Pinpoint the cell where the given text exists, returning its (X, Y) midpoint coordinate. 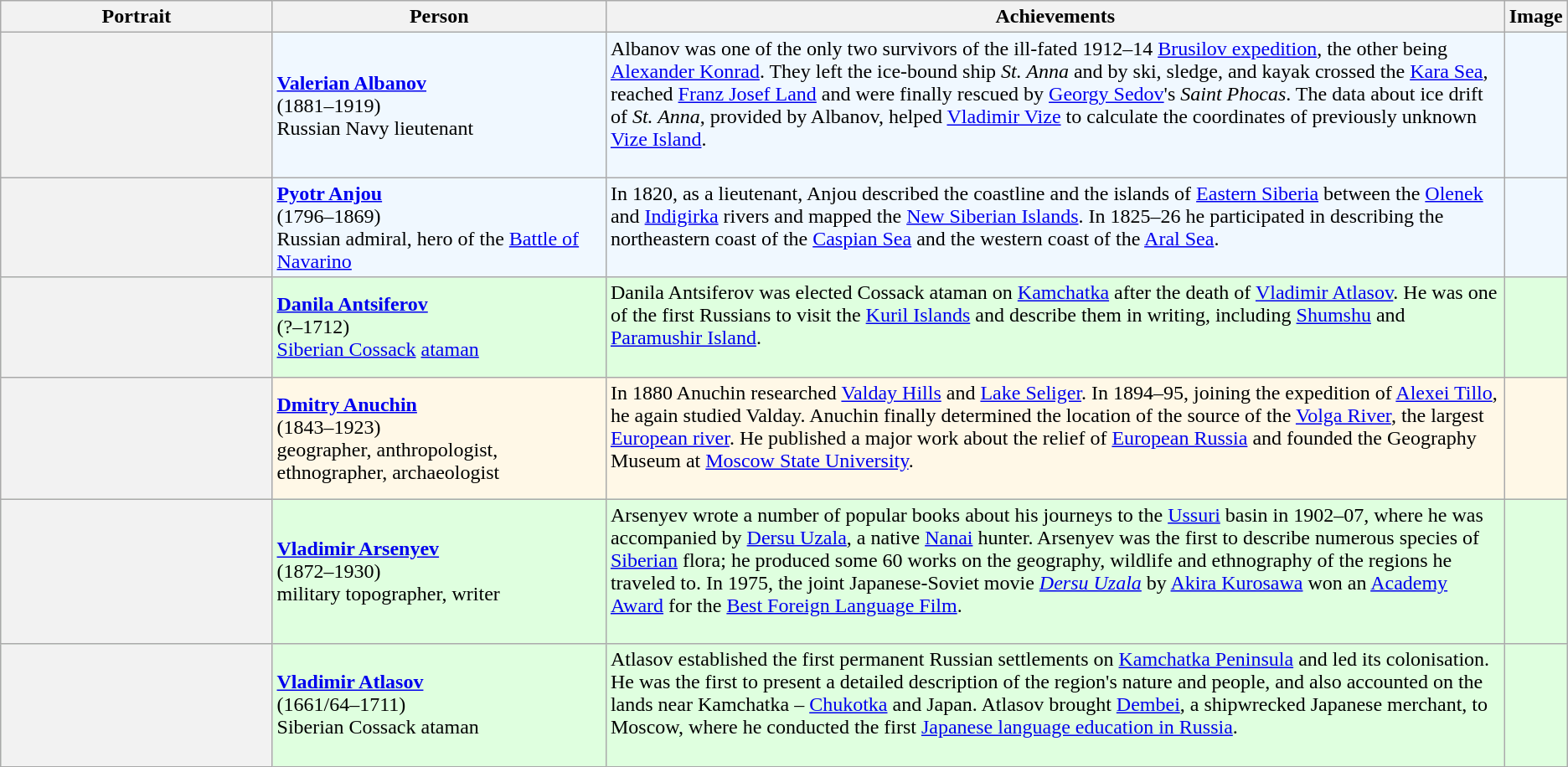
Pyotr Anjou(1796–1869)Russian admiral, hero of the Battle of Navarino (439, 228)
Vladimir Arsenyev(1872–1930)military topographer, writer (439, 571)
Dmitry Anuchin(1843–1923)geographer, anthropologist, ethnographer, archaeologist (439, 438)
Portrait (137, 17)
Image (1536, 17)
Person (439, 17)
Achievements (1055, 17)
Danila Antsiferov(?–1712)Siberian Cossack ataman (439, 327)
Valerian Albanov(1881–1919)Russian Navy lieutenant (439, 106)
Vladimir Atlasov(1661/64–1711)Siberian Cossack ataman (439, 705)
